Identify which cell holds the provided text, then report its [x, y] central coordinate. 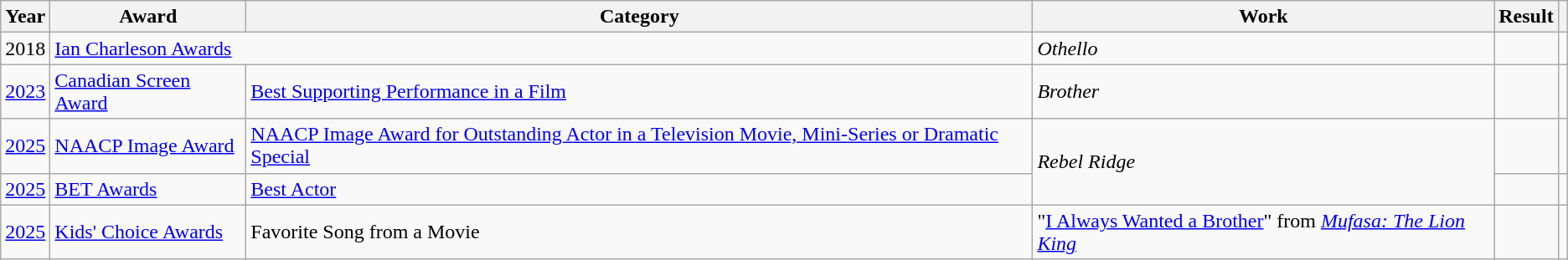
Result [1526, 17]
Award [148, 17]
Brother [1263, 92]
NAACP Image Award for Outstanding Actor in a Television Movie, Mini-Series or Dramatic Special [640, 145]
2023 [25, 92]
Favorite Song from a Movie [640, 232]
Kids' Choice Awards [148, 232]
Best Supporting Performance in a Film [640, 92]
Rebel Ridge [1263, 162]
Best Actor [640, 189]
"I Always Wanted a Brother" from Mufasa: The Lion King [1263, 232]
BET Awards [148, 189]
Othello [1263, 48]
Ian Charleson Awards [541, 48]
2018 [25, 48]
Work [1263, 17]
Canadian Screen Award [148, 92]
Category [640, 17]
NAACP Image Award [148, 145]
Year [25, 17]
